Provide the [X, Y] coordinate of the cell's center where the given text is located.  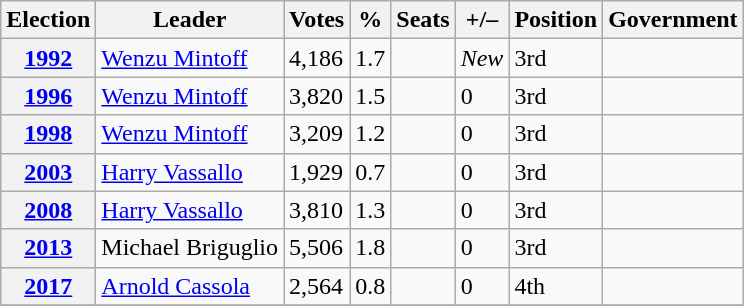
4,186 [317, 58]
Votes [317, 20]
3,820 [317, 96]
% [370, 20]
4th [556, 286]
3,810 [317, 210]
New [482, 58]
1.8 [370, 248]
2,564 [317, 286]
1998 [48, 134]
1.3 [370, 210]
2003 [48, 172]
1,929 [317, 172]
2013 [48, 248]
1992 [48, 58]
5,506 [317, 248]
1.5 [370, 96]
Arnold Cassola [190, 286]
0.8 [370, 286]
1.2 [370, 134]
1996 [48, 96]
3,209 [317, 134]
Election [48, 20]
Seats [423, 20]
1.7 [370, 58]
2017 [48, 286]
Leader [190, 20]
0.7 [370, 172]
Michael Briguglio [190, 248]
Government [673, 20]
Position [556, 20]
+/– [482, 20]
2008 [48, 210]
